For the text-containing cell, return its midpoint in (x, y) coordinate format. 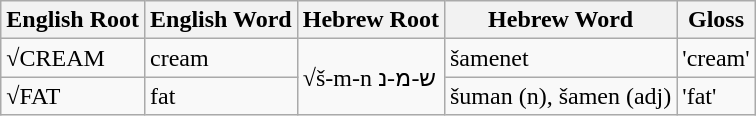
šamenet (560, 58)
Hebrew Root (370, 20)
√CREAM (73, 58)
English Word (222, 20)
'fat' (716, 96)
fat (222, 96)
√š-m-n ש-מ-נ (370, 77)
cream (222, 58)
Hebrew Word (560, 20)
√FAT (73, 96)
'cream' (716, 58)
šuman (n), šamen (adj) (560, 96)
Gloss (716, 20)
English Root (73, 20)
